Return the [x, y] coordinate for the center point of the cell that contains the specified text.  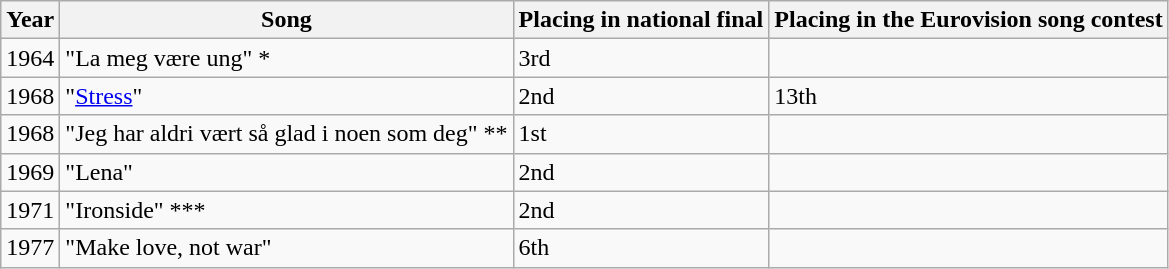
Placing in the Eurovision song contest [968, 20]
1971 [30, 210]
"La meg være ung" * [286, 58]
6th [641, 248]
Song [286, 20]
1964 [30, 58]
Year [30, 20]
1969 [30, 172]
"Lena" [286, 172]
"Jeg har aldri vært så glad i noen som deg" ** [286, 134]
1st [641, 134]
1977 [30, 248]
3rd [641, 58]
"Stress" [286, 96]
13th [968, 96]
Placing in national final [641, 20]
"Ironside" *** [286, 210]
"Make love, not war" [286, 248]
